Return [x, y] of the center of cell containing provided text 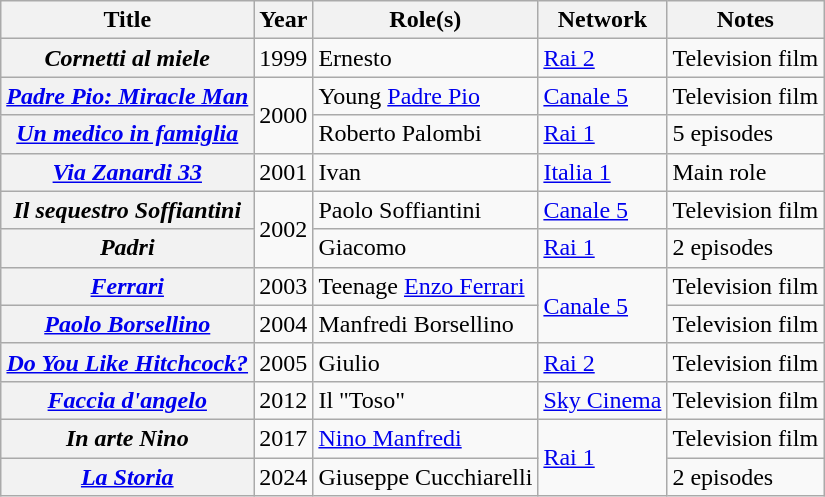
2012 [284, 400]
Paolo Borsellino [128, 324]
In arte Nino [128, 438]
Il sequestro Soffiantini [128, 210]
Notes [746, 20]
2017 [284, 438]
Roberto Palombi [426, 134]
Nino Manfredi [426, 438]
Do You Like Hitchcock? [128, 362]
Ivan [426, 172]
2001 [284, 172]
Manfredi Borsellino [426, 324]
Paolo Soffiantini [426, 210]
2024 [284, 477]
Role(s) [426, 20]
Ferrari [128, 286]
Sky Cinema [602, 400]
2003 [284, 286]
Padre Pio: Miracle Man [128, 96]
Padri [128, 248]
Main role [746, 172]
5 episodes [746, 134]
Title [128, 20]
Young Padre Pio [426, 96]
Un medico in famiglia [128, 134]
Ernesto [426, 58]
2005 [284, 362]
Giuseppe Cucchiarelli [426, 477]
Italia 1 [602, 172]
Giulio [426, 362]
Faccia d'angelo [128, 400]
2002 [284, 229]
Il "Toso" [426, 400]
2004 [284, 324]
1999 [284, 58]
2000 [284, 115]
Teenage Enzo Ferrari [426, 286]
Giacomo [426, 248]
La Storia [128, 477]
Network [602, 20]
Via Zanardi 33 [128, 172]
Year [284, 20]
Cornetti al miele [128, 58]
